Return the [x, y] coordinate for the center point of the cell that contains the specified text.  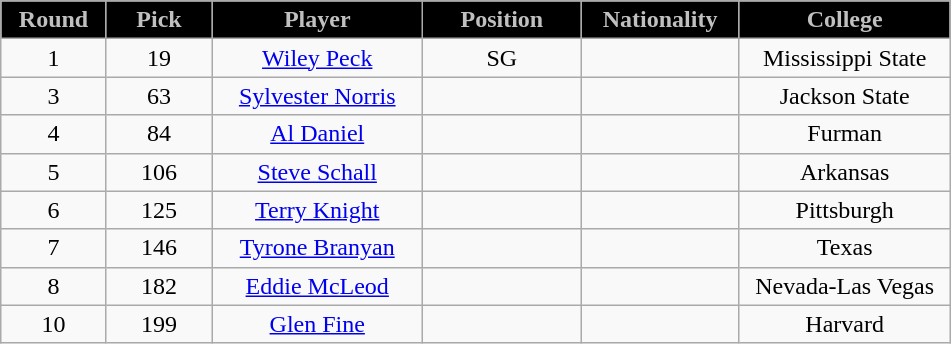
Pick [158, 20]
5 [54, 172]
Harvard [844, 324]
10 [54, 324]
Eddie McLeod [318, 286]
Nevada-Las Vegas [844, 286]
Texas [844, 248]
Steve Schall [318, 172]
3 [54, 96]
Position [502, 20]
125 [158, 210]
19 [158, 58]
Glen Fine [318, 324]
106 [158, 172]
182 [158, 286]
SG [502, 58]
Al Daniel [318, 134]
84 [158, 134]
199 [158, 324]
Player [318, 20]
7 [54, 248]
63 [158, 96]
6 [54, 210]
4 [54, 134]
Jackson State [844, 96]
Wiley Peck [318, 58]
Terry Knight [318, 210]
Sylvester Norris [318, 96]
8 [54, 286]
Pittsburgh [844, 210]
College [844, 20]
1 [54, 58]
Round [54, 20]
146 [158, 248]
Tyrone Branyan [318, 248]
Mississippi State [844, 58]
Furman [844, 134]
Nationality [660, 20]
Arkansas [844, 172]
